For the text-containing cell, return its midpoint in (X, Y) coordinate format. 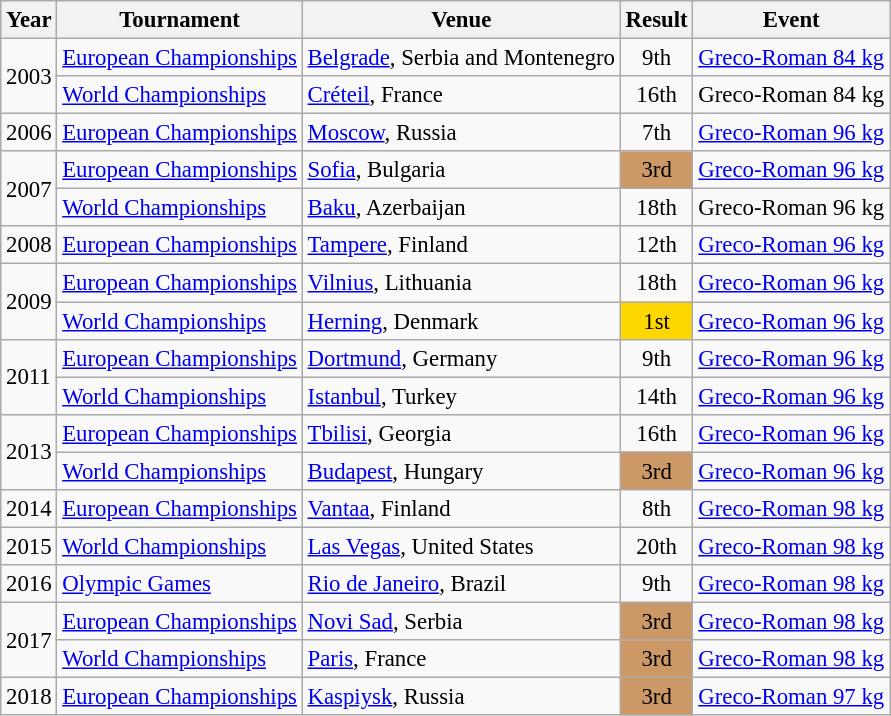
14th (656, 396)
1st (656, 321)
Baku, Azerbaijan (461, 208)
Rio de Janeiro, Brazil (461, 584)
2018 (29, 697)
Paris, France (461, 659)
12th (656, 245)
2009 (29, 302)
Herning, Denmark (461, 321)
Las Vegas, United States (461, 546)
Belgrade, Serbia and Montenegro (461, 58)
Greco-Roman 97 kg (792, 697)
Year (29, 20)
Créteil, France (461, 95)
Novi Sad, Serbia (461, 621)
Event (792, 20)
Tbilisi, Georgia (461, 433)
Sofia, Bulgaria (461, 170)
Tampere, Finland (461, 245)
Result (656, 20)
Tournament (180, 20)
Vilnius, Lithuania (461, 283)
Kaspiysk, Russia (461, 697)
2006 (29, 133)
2011 (29, 376)
2008 (29, 245)
2014 (29, 509)
2003 (29, 76)
Venue (461, 20)
2016 (29, 584)
Moscow, Russia (461, 133)
20th (656, 546)
8th (656, 509)
Vantaa, Finland (461, 509)
2017 (29, 640)
Dortmund, Germany (461, 358)
2013 (29, 452)
2015 (29, 546)
2007 (29, 188)
Olympic Games (180, 584)
Istanbul, Turkey (461, 396)
7th (656, 133)
Budapest, Hungary (461, 471)
